Return [x, y] of the center of cell containing provided text 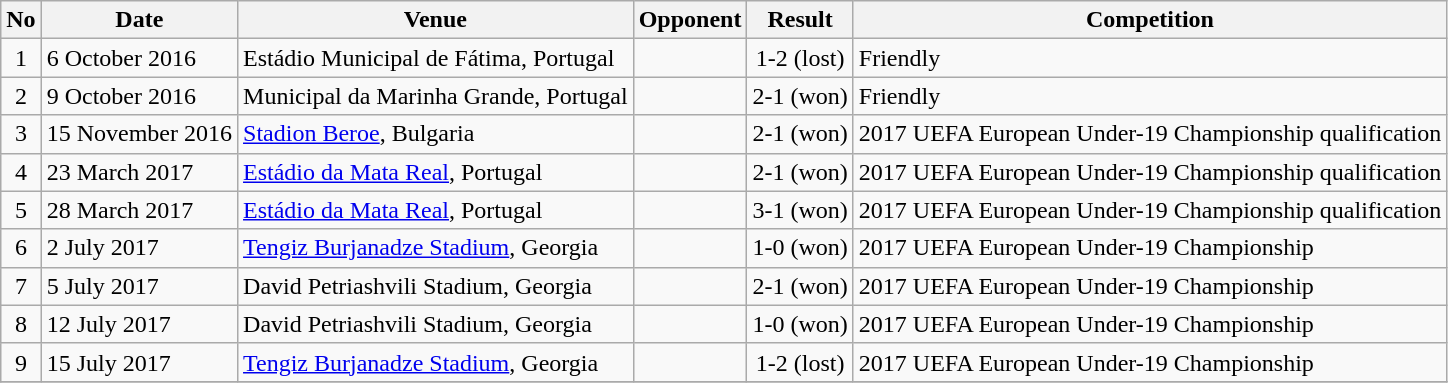
15 July 2017 [139, 362]
Result [800, 20]
Date [139, 20]
1 [21, 58]
12 July 2017 [139, 324]
Venue [436, 20]
15 November 2016 [139, 134]
9 October 2016 [139, 96]
9 [21, 362]
8 [21, 324]
4 [21, 172]
Competition [1150, 20]
3-1 (won) [800, 210]
Stadion Beroe, Bulgaria [436, 134]
23 March 2017 [139, 172]
Municipal da Marinha Grande, Portugal [436, 96]
5 July 2017 [139, 286]
2 [21, 96]
6 October 2016 [139, 58]
7 [21, 286]
Opponent [690, 20]
3 [21, 134]
5 [21, 210]
2 July 2017 [139, 248]
6 [21, 248]
Estádio Municipal de Fátima, Portugal [436, 58]
No [21, 20]
28 March 2017 [139, 210]
